From the cell containing the given text, extract its center point as [X, Y] coordinate. 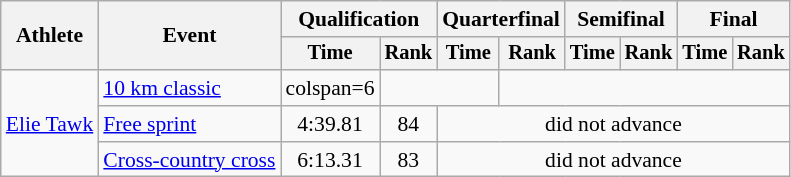
4:39.81 [330, 124]
Event [189, 36]
10 km classic [189, 88]
colspan=6 [330, 88]
84 [409, 124]
Athlete [50, 36]
Semifinal [621, 19]
Elie Tawk [50, 124]
Final [733, 19]
Quarterfinal [501, 19]
Free sprint [189, 124]
Qualification [358, 19]
did not advance [614, 124]
